Return the (X, Y) coordinate for the center point of the cell that contains the specified text.  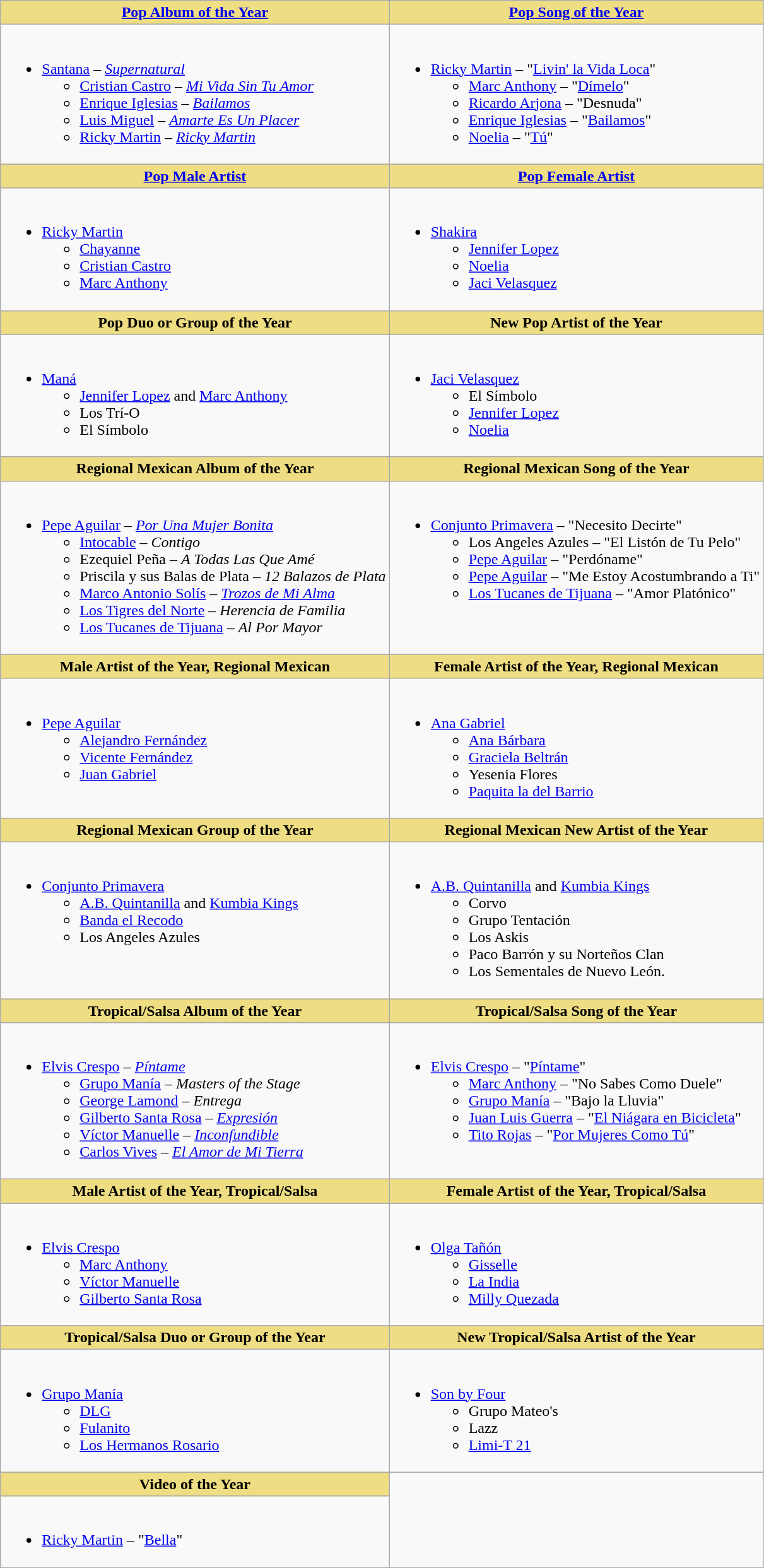
Olga TañónGisselleLa IndiaMilly Quezada (577, 1264)
New Tropical/Salsa Artist of the Year (577, 1338)
Ana GabrielAna BárbaraGraciela BeltránYesenia FloresPaquita la del Barrio (577, 748)
Ricky MartinChayanneCristian CastroMarc Anthony (195, 249)
Tropical/Salsa Song of the Year (577, 1010)
Regional Mexican New Artist of the Year (577, 830)
New Pop Artist of the Year (577, 322)
Tropical/Salsa Duo or Group of the Year (195, 1338)
Pop Song of the Year (577, 13)
Female Artist of the Year, Tropical/Salsa (577, 1191)
Female Artist of the Year, Regional Mexican (577, 666)
Male Artist of the Year, Regional Mexican (195, 666)
ShakiraJennifer LopezNoeliaJaci Velasquez (577, 249)
Ricky Martin – "Bella" (195, 1532)
Pop Album of the Year (195, 13)
Grupo ManíaDLGFulanitoLos Hermanos Rosario (195, 1411)
Male Artist of the Year, Tropical/Salsa (195, 1191)
ManáJennifer Lopez and Marc AnthonyLos Trí-OEl Símbolo (195, 396)
Regional Mexican Song of the Year (577, 469)
Conjunto PrimaveraA.B. Quintanilla and Kumbia KingsBanda el RecodoLos Angeles Azules (195, 920)
Santana – SupernaturalCristian Castro – Mi Vida Sin Tu AmorEnrique Iglesias – BailamosLuis Miguel – Amarte Es Un PlacerRicky Martin – Ricky Martin (195, 95)
Video of the Year (195, 1484)
Pepe AguilarAlejandro FernándezVicente FernándezJuan Gabriel (195, 748)
A.B. Quintanilla and Kumbia KingsCorvoGrupo TentaciónLos AskisPaco Barrón y su Norteños ClanLos Sementales de Nuevo León. (577, 920)
Regional Mexican Album of the Year (195, 469)
Elvis CrespoMarc AnthonyVíctor ManuelleGilberto Santa Rosa (195, 1264)
Pop Duo or Group of the Year (195, 322)
Pop Female Artist (577, 176)
Ricky Martin – "Livin' la Vida Loca"Marc Anthony – "Dímelo"Ricardo Arjona – "Desnuda"Enrique Iglesias – "Bailamos"Noelia – "Tú" (577, 95)
Tropical/Salsa Album of the Year (195, 1010)
Regional Mexican Group of the Year (195, 830)
Jaci VelasquezEl SímboloJennifer LopezNoelia (577, 396)
Pop Male Artist (195, 176)
Son by FourGrupo Mateo'sLazzLimi-T 21 (577, 1411)
